Return the (x, y) coordinate for the center point of the cell that contains the specified text.  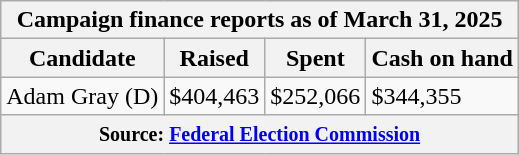
Raised (214, 58)
Spent (316, 58)
$404,463 (214, 96)
$252,066 (316, 96)
$344,355 (442, 96)
Adam Gray (D) (82, 96)
Source: Federal Election Commission (260, 134)
Cash on hand (442, 58)
Candidate (82, 58)
Campaign finance reports as of March 31, 2025 (260, 20)
